Identify which cell holds the provided text, then report its [X, Y] central coordinate. 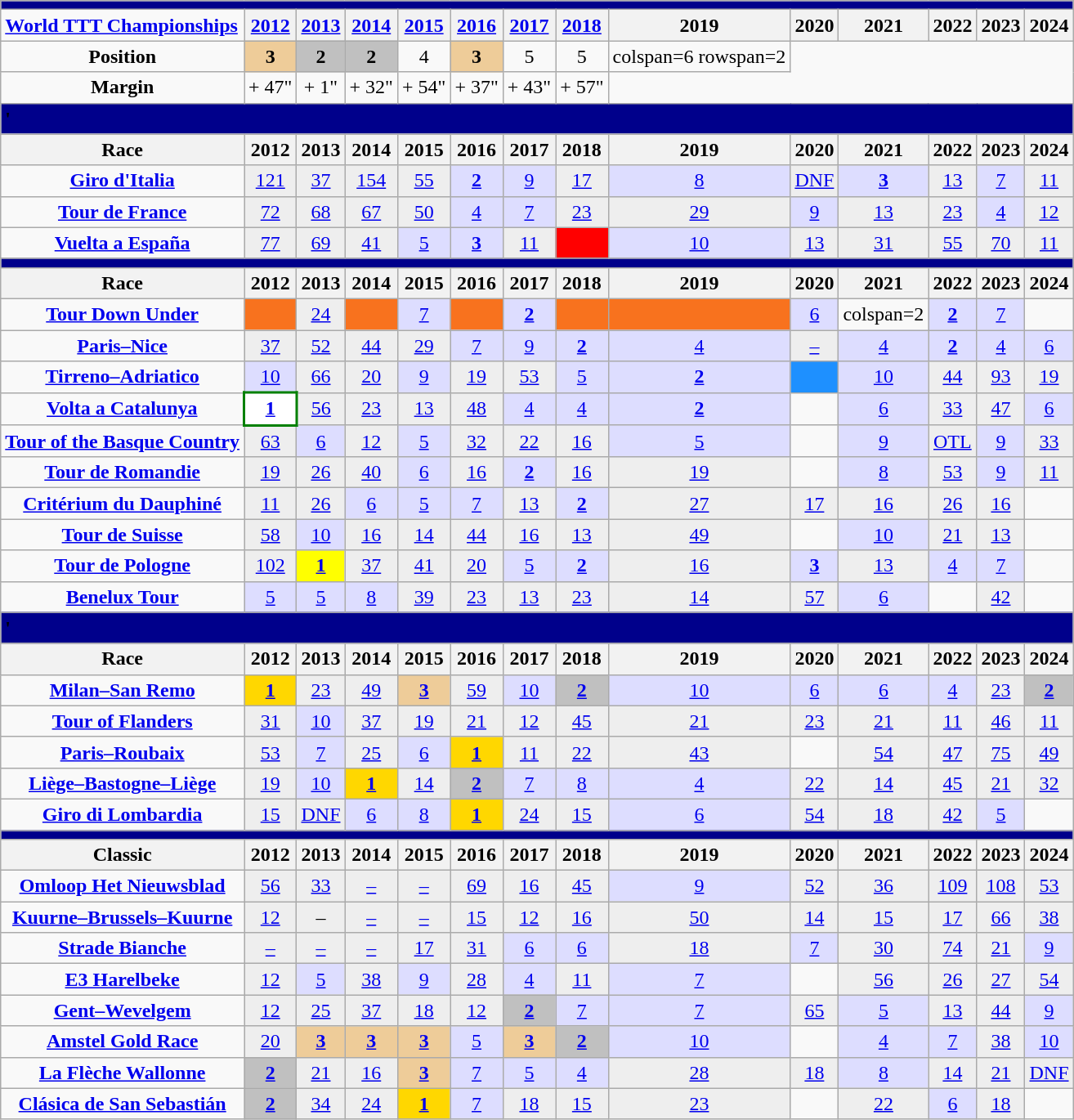
Tour de France [123, 212]
59 [477, 690]
Tour of the Basque Country [123, 441]
Benelux Tour [123, 597]
67 [371, 212]
Giro di Lombardia [123, 814]
Tour Down Under [123, 314]
39 [423, 597]
World TTT Championships [123, 25]
+ 47" [271, 87]
Position [123, 56]
Paris–Roubaix [123, 752]
93 [1000, 378]
+ 57" [582, 87]
72 [271, 212]
108 [1000, 886]
Paris–Nice [123, 346]
57 [814, 597]
+ 1" [320, 87]
Vuelta a España [123, 243]
+ 32" [371, 87]
colspan=2 [884, 314]
Liège–Bastogne–Liège [123, 783]
65 [814, 1010]
E3 Harelbeke [123, 979]
+ 43" [529, 87]
Volta a Catalunya [123, 409]
Clásica de San Sebastián [123, 1104]
+ 37" [477, 87]
75 [1000, 752]
43 [700, 752]
121 [271, 181]
154 [371, 181]
colspan=6 rowspan=2 [700, 56]
109 [953, 886]
La Flèche Wallonne [123, 1073]
Milan–San Remo [123, 690]
34 [320, 1104]
Critérium du Dauphiné [123, 504]
Tirreno–Adriatico [123, 378]
36 [884, 886]
Classic [123, 855]
58 [271, 535]
77 [271, 243]
Giro d'Italia [123, 181]
OTL [953, 441]
102 [271, 566]
63 [271, 441]
Omloop Het Nieuwsblad [123, 886]
70 [1000, 243]
Tour de Pologne [123, 566]
48 [477, 409]
Strade Bianche [123, 948]
+ 54" [423, 87]
30 [884, 948]
46 [1000, 721]
Tour de Romandie [123, 473]
Kuurne–Brussels–Kuurne [123, 917]
68 [320, 212]
Margin [123, 87]
Amstel Gold Race [123, 1042]
Gent–Wevelgem [123, 1010]
40 [371, 473]
74 [953, 948]
Tour of Flanders [123, 721]
Tour de Suisse [123, 535]
